Find where the given text appears and provide that cell's center as (x, y) coordinate. 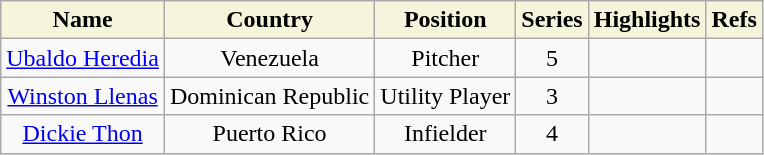
Position (446, 20)
Venezuela (269, 58)
Winston Llenas (83, 96)
Infielder (446, 134)
Pitcher (446, 58)
Dominican Republic (269, 96)
Series (552, 20)
5 (552, 58)
Dickie Thon (83, 134)
Refs (734, 20)
Ubaldo Heredia (83, 58)
Utility Player (446, 96)
Name (83, 20)
3 (552, 96)
Puerto Rico (269, 134)
Highlights (647, 20)
4 (552, 134)
Country (269, 20)
